From the cell containing the given text, extract its center point as [x, y] coordinate. 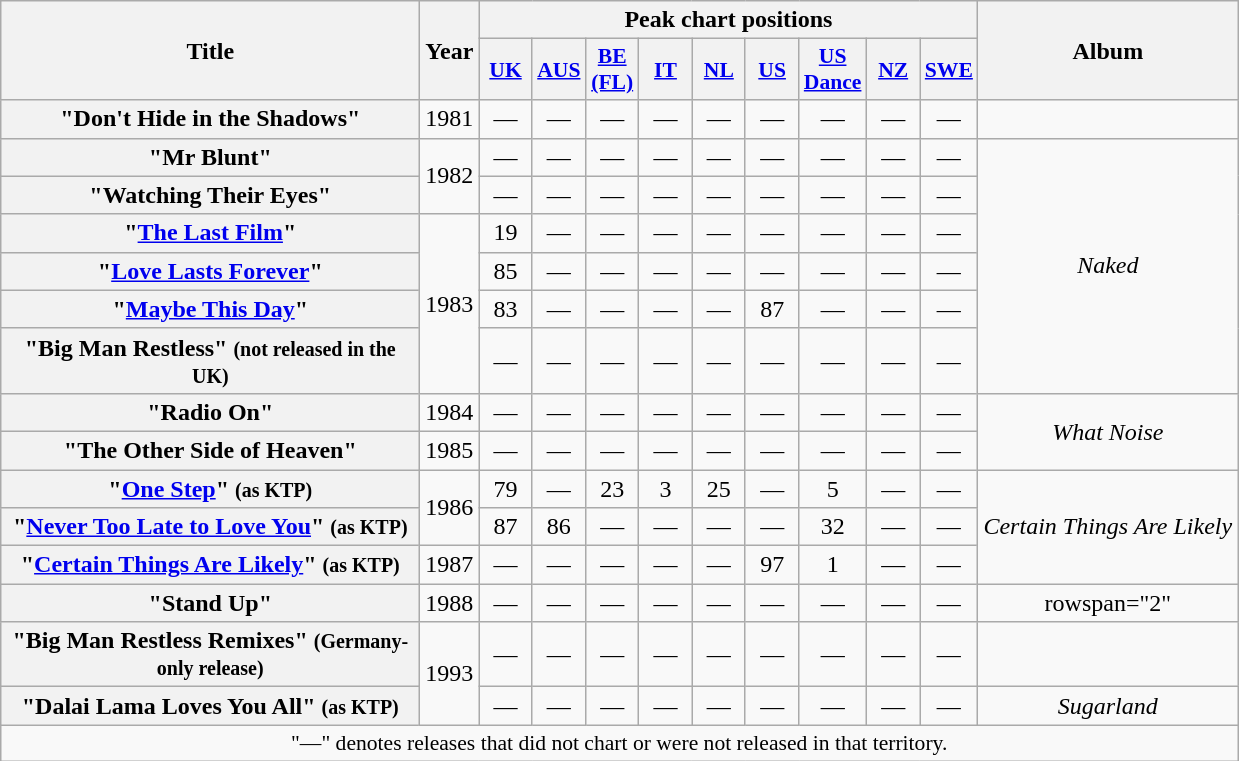
"Never Too Late to Love You" (as KTP) [210, 527]
US Dance [833, 70]
86 [558, 527]
Sugarland [1108, 706]
"Big Man Restless Remixes" (Germany-only release) [210, 654]
"—" denotes releases that did not chart or were not released in that territory. [620, 743]
1 [833, 565]
"One Step" (as KTP) [210, 489]
US [772, 70]
19 [506, 233]
SWE [949, 70]
IT [666, 70]
Album [1108, 50]
"Big Man Restless" (not released in the UK) [210, 360]
"The Other Side of Heaven" [210, 450]
rowspan="2" [1108, 603]
83 [506, 309]
"Maybe This Day" [210, 309]
5 [833, 489]
"Don't Hide in the Shadows" [210, 119]
1985 [450, 450]
1986 [450, 508]
Naked [1108, 266]
"Stand Up" [210, 603]
AUS [558, 70]
25 [718, 489]
NZ [892, 70]
Certain Things Are Likely [1108, 527]
1987 [450, 565]
"Mr Blunt" [210, 157]
Peak chart positions [728, 20]
Year [450, 50]
NL [718, 70]
1984 [450, 412]
UK [506, 70]
32 [833, 527]
85 [506, 271]
"Dalai Lama Loves You All" (as KTP) [210, 706]
1982 [450, 176]
97 [772, 565]
1993 [450, 674]
What Noise [1108, 431]
"Love Lasts Forever" [210, 271]
1981 [450, 119]
"Radio On" [210, 412]
1983 [450, 304]
23 [612, 489]
BE (FL) [612, 70]
1988 [450, 603]
Title [210, 50]
"Watching Their Eyes" [210, 195]
"Certain Things Are Likely" (as KTP) [210, 565]
79 [506, 489]
"The Last Film" [210, 233]
3 [666, 489]
